For the text-containing cell, return its midpoint in (X, Y) coordinate format. 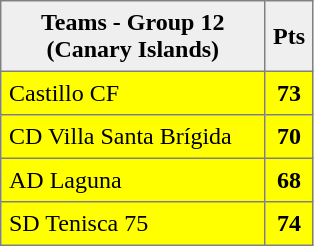
70 (289, 137)
Pts (289, 36)
AD Laguna (133, 180)
73 (289, 93)
Castillo CF (133, 93)
74 (289, 224)
Teams - Group 12(Canary Islands) (133, 36)
68 (289, 180)
CD Villa Santa Brígida (133, 137)
SD Tenisca 75 (133, 224)
